From the cell containing the given text, extract its center point as (x, y) coordinate. 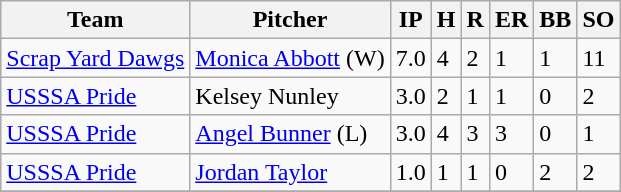
Scrap Yard Dawgs (96, 58)
R (475, 20)
1.0 (410, 172)
IP (410, 20)
Monica Abbott (W) (290, 58)
Kelsey Nunley (290, 96)
Angel Bunner (L) (290, 134)
7.0 (410, 58)
H (446, 20)
Team (96, 20)
11 (598, 58)
SO (598, 20)
BB (556, 20)
Jordan Taylor (290, 172)
Pitcher (290, 20)
ER (511, 20)
